Determine the [X, Y] coordinate at the center of the cell enclosing the given text.  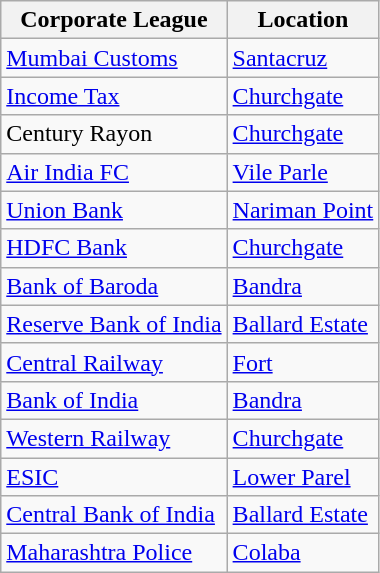
Nariman Point [303, 210]
Fort [303, 362]
Lower Parel [303, 477]
Western Railway [114, 438]
Bank of Baroda [114, 286]
ESIC [114, 477]
Central Bank of India [114, 515]
Century Rayon [114, 134]
Location [303, 20]
Reserve Bank of India [114, 324]
Mumbai Customs [114, 58]
Income Tax [114, 96]
HDFC Bank [114, 248]
Santacruz [303, 58]
Colaba [303, 553]
Vile Parle [303, 172]
Corporate League [114, 20]
Union Bank [114, 210]
Maharashtra Police [114, 553]
Central Railway [114, 362]
Air India FC [114, 172]
Bank of India [114, 400]
